Search for the cell housing the specified text and yield its (x, y) center coordinate. 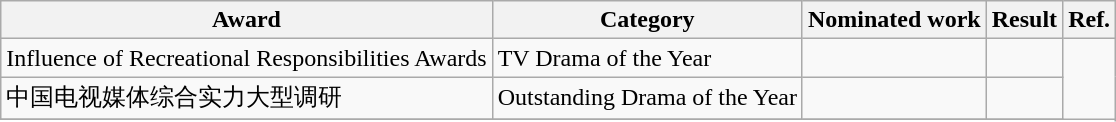
Result (1024, 20)
Category (647, 20)
Nominated work (894, 20)
中国电视媒体综合实力大型调研 (246, 98)
Award (246, 20)
Ref. (1090, 20)
TV Drama of the Year (647, 58)
Influence of Recreational Responsibilities Awards (246, 58)
Outstanding Drama of the Year (647, 98)
